Pinpoint the cell where the given text exists, returning its [x, y] midpoint coordinate. 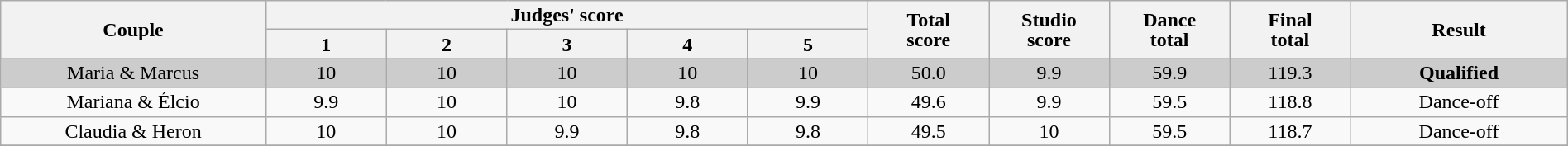
Dancetotal [1169, 30]
3 [567, 45]
5 [808, 45]
Finaltotal [1290, 30]
Judges' score [567, 15]
2 [447, 45]
118.8 [1290, 102]
Studioscore [1049, 30]
Totalscore [929, 30]
50.0 [929, 73]
Result [1459, 30]
Maria & Marcus [134, 73]
4 [687, 45]
Claudia & Heron [134, 130]
Mariana & Élcio [134, 102]
118.7 [1290, 130]
1 [326, 45]
Qualified [1459, 73]
59.9 [1169, 73]
49.6 [929, 102]
49.5 [929, 130]
119.3 [1290, 73]
Couple [134, 30]
